Output the (x, y) coordinate of the center of the cell containing the given text.  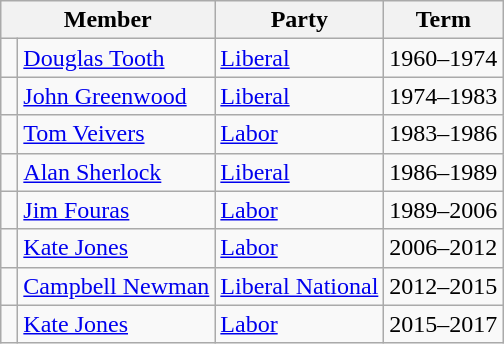
1974–1983 (444, 96)
Member (108, 20)
Liberal National (300, 286)
John Greenwood (116, 96)
Campbell Newman (116, 286)
1983–1986 (444, 134)
1960–1974 (444, 58)
1986–1989 (444, 172)
2012–2015 (444, 286)
Term (444, 20)
Douglas Tooth (116, 58)
Party (300, 20)
Tom Veivers (116, 134)
2015–2017 (444, 324)
Jim Fouras (116, 210)
1989–2006 (444, 210)
2006–2012 (444, 248)
Alan Sherlock (116, 172)
